Search for the cell housing the specified text and yield its (x, y) center coordinate. 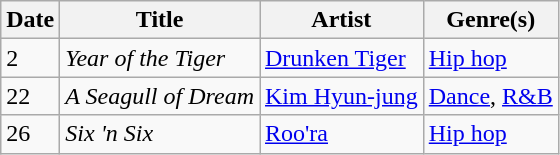
Artist (342, 20)
A Seagull of Dream (160, 96)
2 (30, 58)
Title (160, 20)
Date (30, 20)
22 (30, 96)
Genre(s) (490, 20)
26 (30, 134)
Dance, R&B (490, 96)
Roo'ra (342, 134)
Drunken Tiger (342, 58)
Kim Hyun-jung (342, 96)
Year of the Tiger (160, 58)
Six 'n Six (160, 134)
